Locate the cell with the specified text and output its (X, Y) center coordinate. 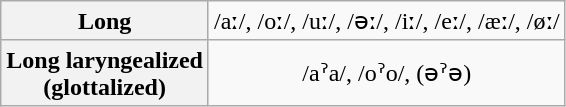
/aˀa/, /oˀo/, (əˀə) (386, 72)
Long laryngealized(glottalized) (105, 72)
Long (105, 21)
/aː/, /oː/, /uː/, /əː/, /iː/, /eː/, /æː/, /øː/ (386, 21)
